Return [x, y] of the center of cell containing provided text 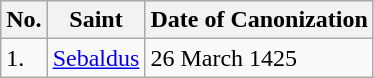
Saint [96, 20]
No. [24, 20]
1. [24, 58]
Sebaldus [96, 58]
Date of Canonization [259, 20]
26 March 1425 [259, 58]
